Identify which cell holds the provided text, then report its [X, Y] central coordinate. 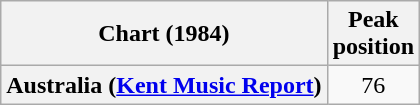
Australia (Kent Music Report) [164, 85]
76 [373, 85]
Chart (1984) [164, 34]
Peakposition [373, 34]
